Capture the cell that displays the provided text and extract its [x, y] central coordinate. 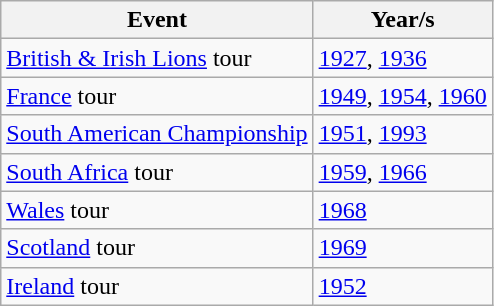
1952 [402, 286]
Year/s [402, 20]
Scotland tour [157, 248]
British & Irish Lions tour [157, 58]
1927, 1936 [402, 58]
France tour [157, 96]
South Africa tour [157, 172]
1949, 1954, 1960 [402, 96]
Ireland tour [157, 286]
1968 [402, 210]
1951, 1993 [402, 134]
1969 [402, 248]
South American Championship [157, 134]
1959, 1966 [402, 172]
Wales tour [157, 210]
Event [157, 20]
